From the cell containing the given text, extract its center point as (x, y) coordinate. 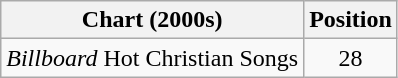
Chart (2000s) (152, 20)
28 (351, 58)
Billboard Hot Christian Songs (152, 58)
Position (351, 20)
